Locate the cell with the specified text and output its (X, Y) center coordinate. 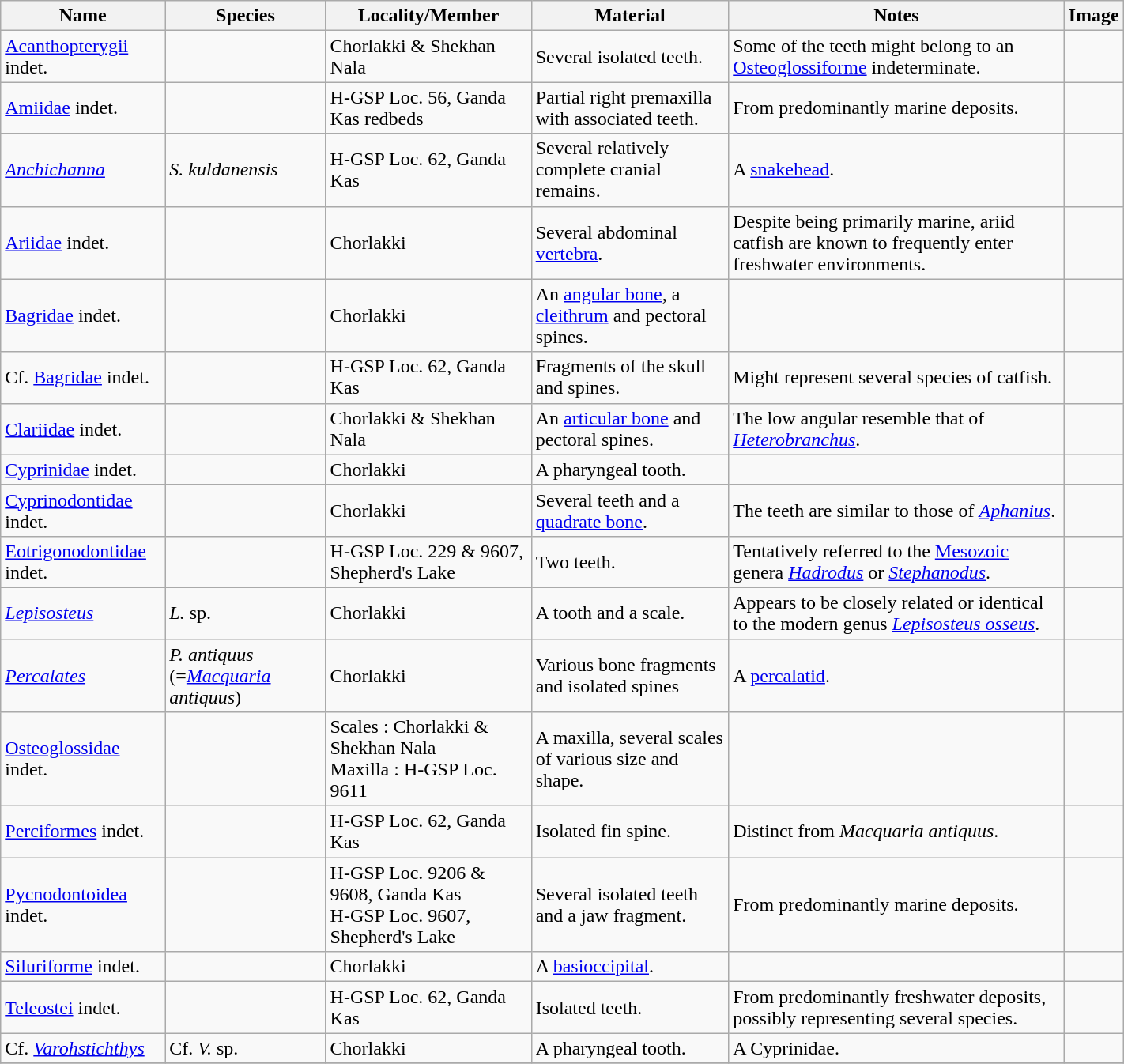
S. kuldanensis (245, 170)
Material (630, 16)
Perciformes indet. (83, 832)
H-GSP Loc. 56, Ganda Kas redbeds (428, 108)
Several isolated teeth. (630, 57)
Species (245, 16)
Fragments of the skull and spines. (630, 378)
Anchichanna (83, 170)
Various bone fragments and isolated spines (630, 675)
The low angular resemble that of Heterobranchus. (896, 428)
A maxilla, several scales of various size and shape. (630, 759)
Cyprinodontidae indet. (83, 511)
Locality/Member (428, 16)
L. sp. (245, 613)
A Cyprinidae. (896, 1048)
Osteoglossidae indet. (83, 759)
Eotrigonodontidae indet. (83, 561)
Several abdominal vertebra. (630, 243)
Several teeth and a quadrate bone. (630, 511)
Partial right premaxilla with associated teeth. (630, 108)
Pycnodontoidea indet. (83, 904)
A basioccipital. (630, 967)
Ariidae indet. (83, 243)
Cyprinidae indet. (83, 470)
Cf. V. sp. (245, 1048)
An angular bone, a cleithrum and pectoral spines. (630, 315)
Percalates (83, 675)
A percalatid. (896, 675)
A tooth and a scale. (630, 613)
Amiidae indet. (83, 108)
Acanthopterygii indet. (83, 57)
Two teeth. (630, 561)
Appears to be closely related or identical to the modern genus Lepisosteus osseus. (896, 613)
Isolated fin spine. (630, 832)
Teleostei indet. (83, 1007)
H-GSP Loc. 9206 & 9608, Ganda KasH-GSP Loc. 9607, Shepherd's Lake (428, 904)
Clariidae indet. (83, 428)
Isolated teeth. (630, 1007)
Some of the teeth might belong to an Osteoglossiforme indeterminate. (896, 57)
Scales : Chorlakki & Shekhan NalaMaxilla : H-GSP Loc. 9611 (428, 759)
Might represent several species of catfish. (896, 378)
Cf. Bagridae indet. (83, 378)
Several isolated teeth and a jaw fragment. (630, 904)
Several relatively complete cranial remains. (630, 170)
Bagridae indet. (83, 315)
Name (83, 16)
P. antiquus (=Macquaria antiquus) (245, 675)
Notes (896, 16)
An articular bone and pectoral spines. (630, 428)
H-GSP Loc. 229 & 9607, Shepherd's Lake (428, 561)
Siluriforme indet. (83, 967)
The teeth are similar to those of Aphanius. (896, 511)
Lepisosteus (83, 613)
Distinct from Macquaria antiquus. (896, 832)
A snakehead. (896, 170)
Tentatively referred to the Mesozoic genera Hadrodus or Stephanodus. (896, 561)
Despite being primarily marine, ariid catfish are known to frequently enter freshwater environments. (896, 243)
From predominantly freshwater deposits, possibly representing several species. (896, 1007)
Cf. Varohstichthys (83, 1048)
Image (1094, 16)
